For the text-containing cell, return its midpoint in [x, y] coordinate format. 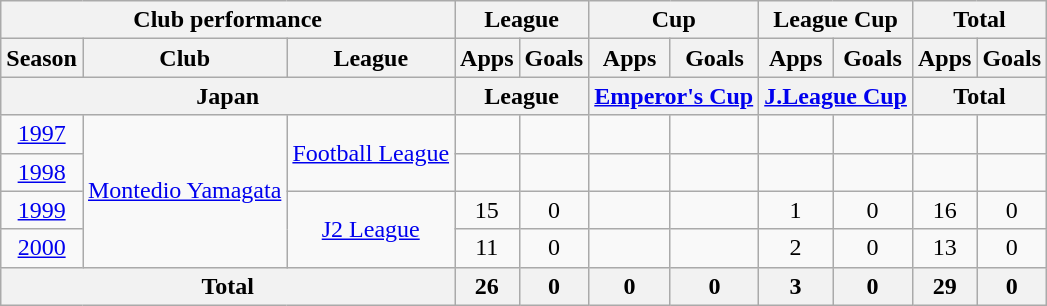
Japan [228, 96]
1997 [42, 134]
26 [487, 286]
1998 [42, 172]
Club [184, 58]
Emperor's Cup [674, 96]
16 [944, 210]
3 [796, 286]
Football League [371, 153]
29 [944, 286]
League Cup [836, 20]
J.League Cup [836, 96]
15 [487, 210]
13 [944, 248]
1999 [42, 210]
J2 League [371, 229]
1 [796, 210]
2000 [42, 248]
Season [42, 58]
Cup [674, 20]
Club performance [228, 20]
11 [487, 248]
2 [796, 248]
Montedio Yamagata [184, 191]
